Return (X, Y) of the center of cell containing provided text 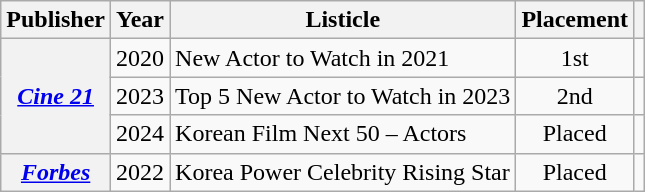
Korean Film Next 50 – Actors (343, 134)
2020 (140, 58)
Year (140, 20)
Placement (575, 20)
Cine 21 (56, 96)
New Actor to Watch in 2021 (343, 58)
2024 (140, 134)
2023 (140, 96)
2nd (575, 96)
Listicle (343, 20)
Publisher (56, 20)
Top 5 New Actor to Watch in 2023 (343, 96)
1st (575, 58)
Korea Power Celebrity Rising Star (343, 172)
Forbes (56, 172)
2022 (140, 172)
